Return (x, y) of the center of cell containing provided text 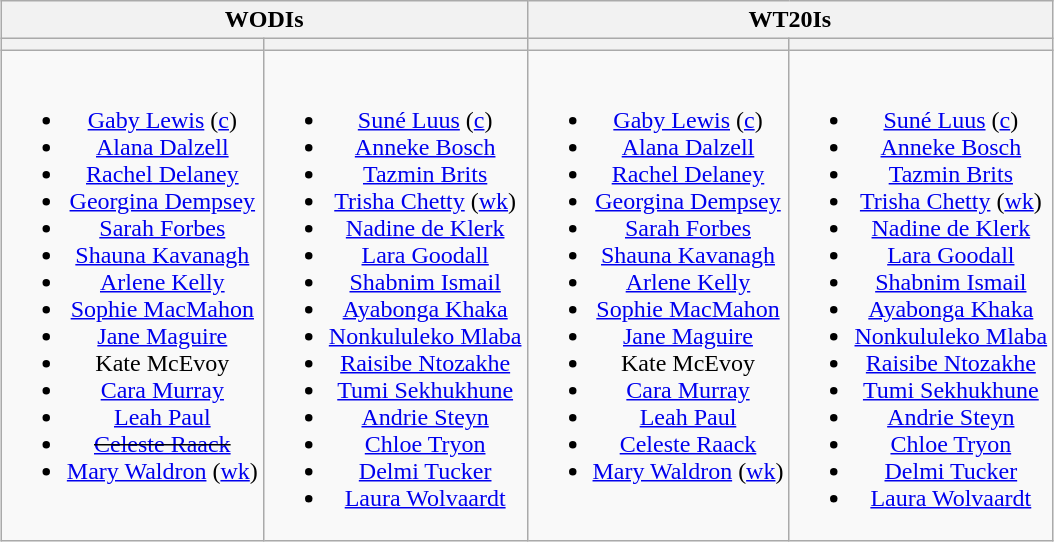
WT20Is (790, 20)
WODIs (264, 20)
